Search for the cell housing the specified text and yield its (X, Y) center coordinate. 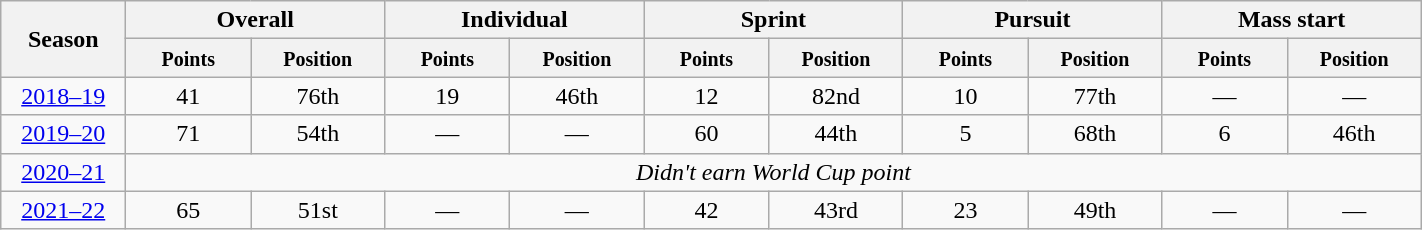
54th (318, 134)
77th (1095, 96)
41 (188, 96)
6 (1224, 134)
Season (64, 39)
43rd (836, 210)
23 (966, 210)
10 (966, 96)
82nd (836, 96)
Overall (256, 20)
60 (706, 134)
68th (1095, 134)
5 (966, 134)
2020–21 (64, 172)
12 (706, 96)
76th (318, 96)
2021–22 (64, 210)
Pursuit (1032, 20)
65 (188, 210)
49th (1095, 210)
51st (318, 210)
2019–20 (64, 134)
Individual (514, 20)
Didn't earn World Cup point (774, 172)
44th (836, 134)
2018–19 (64, 96)
71 (188, 134)
Mass start (1292, 20)
Sprint (774, 20)
19 (448, 96)
42 (706, 210)
